Pinpoint the cell where the given text exists, returning its [x, y] midpoint coordinate. 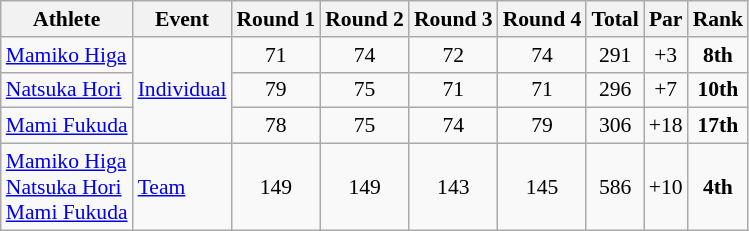
143 [454, 188]
Total [614, 19]
8th [718, 55]
Round 3 [454, 19]
291 [614, 55]
586 [614, 188]
+10 [666, 188]
Mamiko HigaNatsuka HoriMami Fukuda [67, 188]
Round 4 [542, 19]
Athlete [67, 19]
+7 [666, 90]
Natsuka Hori [67, 90]
Mamiko Higa [67, 55]
296 [614, 90]
17th [718, 126]
10th [718, 90]
78 [276, 126]
+18 [666, 126]
72 [454, 55]
Mami Fukuda [67, 126]
Team [182, 188]
Par [666, 19]
Round 2 [364, 19]
Event [182, 19]
Rank [718, 19]
306 [614, 126]
145 [542, 188]
Round 1 [276, 19]
+3 [666, 55]
4th [718, 188]
Individual [182, 90]
